From the cell containing the given text, extract its center point as [X, Y] coordinate. 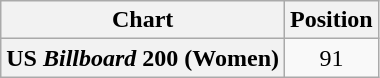
91 [332, 58]
Position [332, 20]
Chart [143, 20]
US Billboard 200 (Women) [143, 58]
